Find where the given text appears and provide that cell's center as (x, y) coordinate. 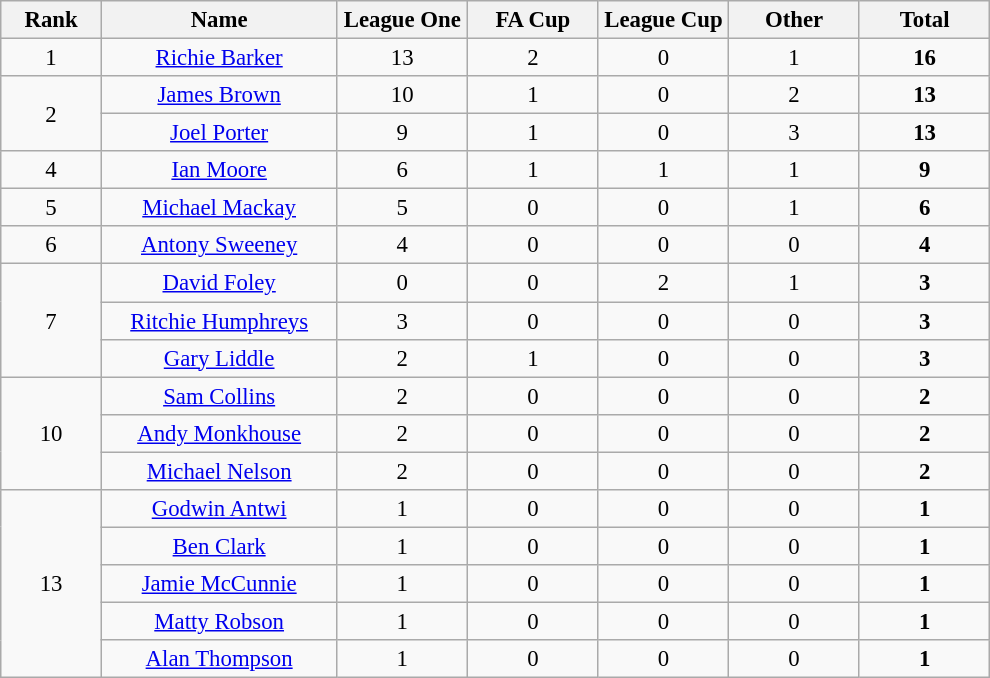
Michael Nelson (219, 471)
16 (924, 58)
Ritchie Humphreys (219, 321)
Richie Barker (219, 58)
Antony Sweeney (219, 245)
James Brown (219, 95)
Ian Moore (219, 170)
League Cup (664, 20)
Godwin Antwi (219, 509)
Sam Collins (219, 396)
Ben Clark (219, 546)
FA Cup (534, 20)
League One (402, 20)
Matty Robson (219, 621)
7 (52, 320)
Total (924, 20)
Joel Porter (219, 133)
Alan Thompson (219, 659)
Name (219, 20)
Jamie McCunnie (219, 584)
Other (794, 20)
Michael Mackay (219, 208)
Andy Monkhouse (219, 433)
Rank (52, 20)
David Foley (219, 283)
Gary Liddle (219, 358)
